Pinpoint the cell where the given text exists, returning its (x, y) midpoint coordinate. 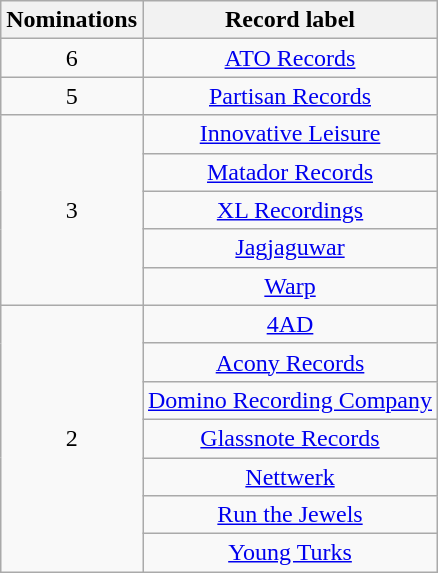
Record label (290, 20)
5 (72, 96)
Matador Records (290, 172)
Acony Records (290, 362)
Warp (290, 286)
Partisan Records (290, 96)
Run the Jewels (290, 515)
Nominations (72, 20)
Young Turks (290, 553)
XL Recordings (290, 210)
Glassnote Records (290, 438)
Nettwerk (290, 477)
Jagjaguwar (290, 248)
ATO Records (290, 58)
4AD (290, 324)
2 (72, 438)
6 (72, 58)
3 (72, 210)
Domino Recording Company (290, 400)
Innovative Leisure (290, 134)
